Return (X, Y) of the center of cell containing provided text 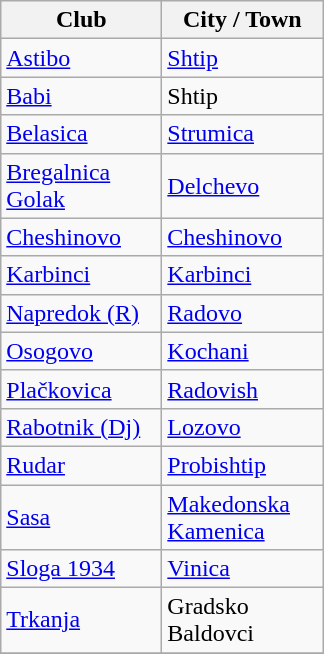
Gradsko Baldovci (242, 620)
Makedonska Kamenica (242, 516)
Astibo (82, 58)
Vinica (242, 569)
Club (82, 20)
Napredok (R) (82, 313)
Lozovo (242, 427)
Bregalnica Golak (82, 186)
Radovo (242, 313)
Osogovo (82, 351)
Babi (82, 96)
Delchevo (242, 186)
Belasica (82, 134)
Trkanja (82, 620)
Rudar (82, 465)
Sasa (82, 516)
Radovish (242, 389)
Sloga 1934 (82, 569)
Probishtip (242, 465)
Strumica (242, 134)
Plačkovica (82, 389)
City / Town (242, 20)
Kochani (242, 351)
Rabotnik (Dj) (82, 427)
